Detect which cell encompasses the target text, then output its [X, Y] center coordinate. 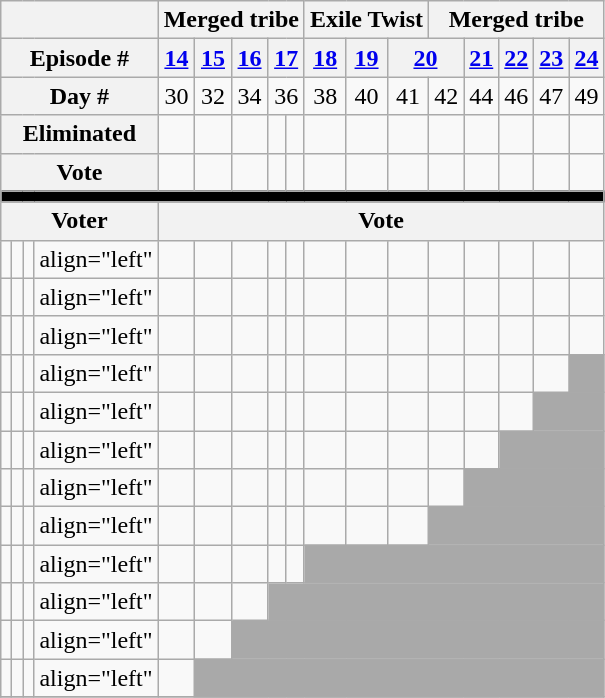
21 [482, 58]
40 [366, 96]
Voter [80, 221]
41 [408, 96]
42 [446, 96]
20 [425, 58]
36 [286, 96]
19 [366, 58]
32 [214, 96]
14 [176, 58]
49 [586, 96]
16 [250, 58]
Episode # [80, 58]
Day # [80, 96]
15 [214, 58]
38 [324, 96]
30 [176, 96]
Exile Twist [366, 20]
47 [552, 96]
17 [286, 58]
18 [324, 58]
24 [586, 58]
Eliminated [80, 134]
44 [482, 96]
34 [250, 96]
46 [516, 96]
22 [516, 58]
23 [552, 58]
